For the text-containing cell, return its midpoint in [x, y] coordinate format. 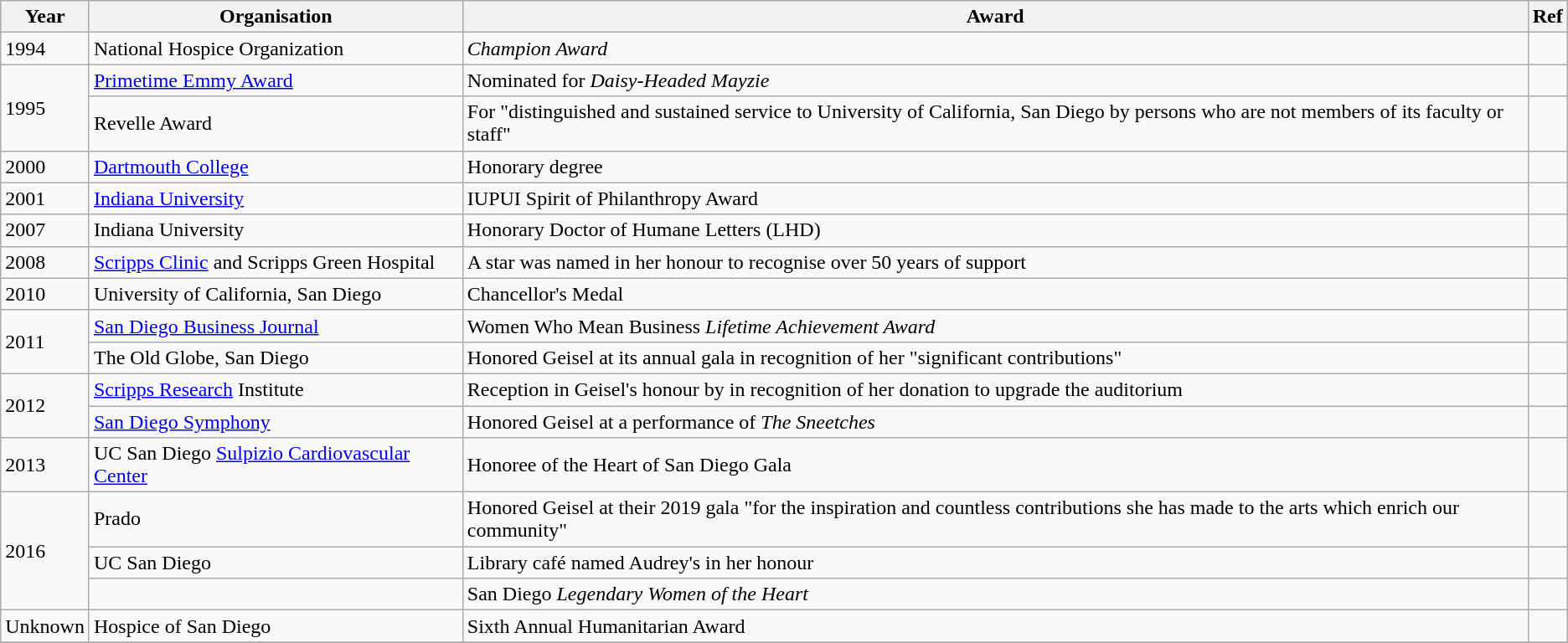
Scripps Research Institute [276, 389]
UC San Diego Sulpizio Cardiovascular Center [276, 466]
Revelle Award [276, 124]
Organisation [276, 17]
Award [995, 17]
Unknown [45, 626]
For "distinguished and sustained service to University of California, San Diego by persons who are not members of its faculty or staff" [995, 124]
Honored Geisel at its annual gala in recognition of her "significant contributions" [995, 358]
Prado [276, 519]
2012 [45, 405]
Champion Award [995, 49]
IUPUI Spirit of Philanthropy Award [995, 198]
Hospice of San Diego [276, 626]
National Hospice Organization [276, 49]
San Diego Business Journal [276, 326]
2001 [45, 198]
2000 [45, 167]
Scripps Clinic and Scripps Green Hospital [276, 262]
Honored Geisel at a performance of The Sneetches [995, 421]
Honorary Doctor of Humane Letters (LHD) [995, 230]
2013 [45, 466]
UC San Diego [276, 563]
The Old Globe, San Diego [276, 358]
Women Who Mean Business Lifetime Achievement Award [995, 326]
Honoree of the Heart of San Diego Gala [995, 466]
A star was named in her honour to recognise over 50 years of support [995, 262]
San Diego Symphony [276, 421]
2007 [45, 230]
Honorary degree [995, 167]
Ref [1548, 17]
San Diego Legendary Women of the Heart [995, 594]
Chancellor's Medal [995, 294]
University of California, San Diego [276, 294]
1994 [45, 49]
1995 [45, 107]
Year [45, 17]
2010 [45, 294]
2008 [45, 262]
Primetime Emmy Award [276, 80]
Reception in Geisel's honour by in recognition of her donation to upgrade the auditorium [995, 389]
Nominated for Daisy-Headed Mayzie [995, 80]
Library café named Audrey's in her honour [995, 563]
2011 [45, 342]
Honored Geisel at their 2019 gala "for the inspiration and countless contributions she has made to the arts which enrich our community" [995, 519]
2016 [45, 551]
Sixth Annual Humanitarian Award [995, 626]
Dartmouth College [276, 167]
